Identify which cell holds the provided text, then report its (X, Y) central coordinate. 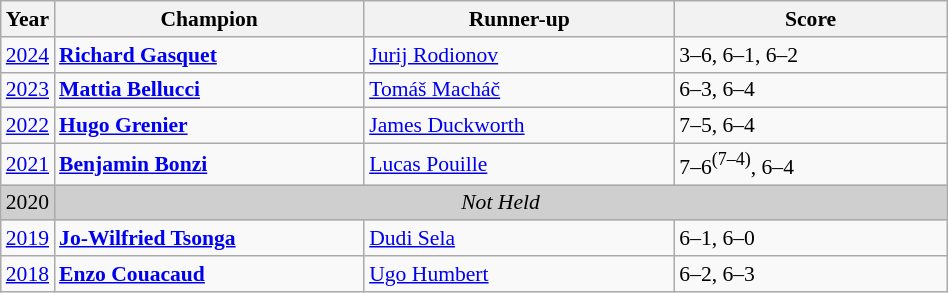
6–1, 6–0 (810, 239)
Enzo Couacaud (209, 274)
2024 (28, 55)
3–6, 6–1, 6–2 (810, 55)
2018 (28, 274)
Tomáš Macháč (519, 90)
Not Held (500, 203)
2023 (28, 90)
James Duckworth (519, 126)
Mattia Bellucci (209, 90)
2019 (28, 239)
Hugo Grenier (209, 126)
7–6(7–4), 6–4 (810, 164)
2022 (28, 126)
Score (810, 19)
Dudi Sela (519, 239)
2020 (28, 203)
Champion (209, 19)
Jurij Rodionov (519, 55)
7–5, 6–4 (810, 126)
Ugo Humbert (519, 274)
6–2, 6–3 (810, 274)
2021 (28, 164)
Jo-Wilfried Tsonga (209, 239)
6–3, 6–4 (810, 90)
Lucas Pouille (519, 164)
Runner-up (519, 19)
Benjamin Bonzi (209, 164)
Richard Gasquet (209, 55)
Year (28, 19)
